Determine the (x, y) coordinate at the center of the cell enclosing the given text.  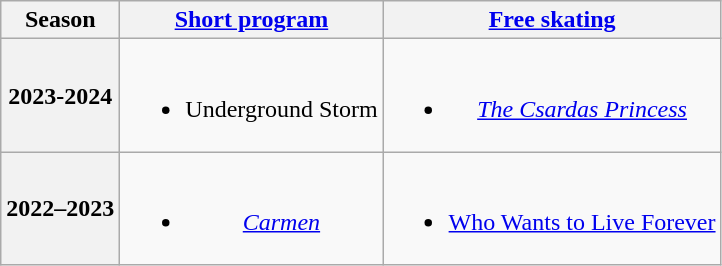
Short program (252, 20)
Season (60, 20)
Underground Storm (252, 96)
Free skating (552, 20)
The Csardas Princess (552, 96)
Carmen (252, 208)
2023-2024 (60, 96)
Who Wants to Live Forever (552, 208)
2022–2023 (60, 208)
